Return the [x, y] coordinate for the center point of the cell that contains the specified text.  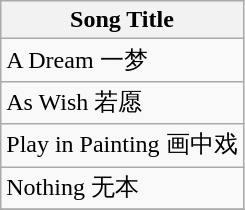
Play in Painting 画中戏 [122, 146]
A Dream 一梦 [122, 60]
As Wish 若愿 [122, 102]
Nothing 无本 [122, 188]
Song Title [122, 20]
